Pinpoint the cell where the given text exists, returning its (x, y) midpoint coordinate. 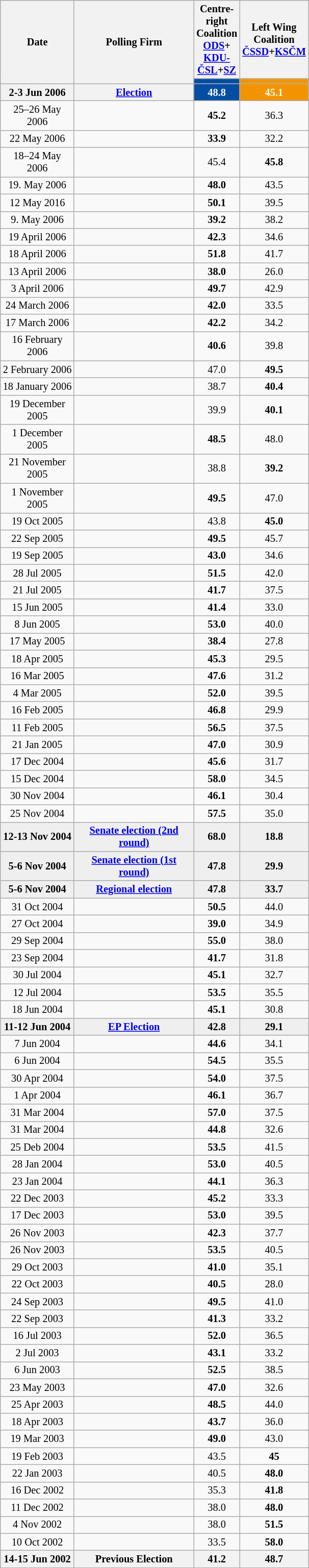
15 Jun 2005 (38, 607)
2 Jul 2003 (38, 1353)
36.7 (274, 1096)
23 May 2003 (38, 1387)
15 Dec 2004 (38, 779)
18 Apr 2003 (38, 1422)
52.5 (217, 1370)
19 Feb 2003 (38, 1456)
19 December 2005 (38, 410)
30 Apr 2004 (38, 1078)
31.7 (274, 762)
2-3 Jun 2006 (38, 92)
Election (134, 92)
45.4 (217, 162)
28 Jul 2005 (38, 573)
26.0 (274, 271)
30 Nov 2004 (38, 796)
4 Nov 2002 (38, 1525)
31.2 (274, 676)
18 Jun 2004 (38, 1010)
19 Mar 2003 (38, 1439)
6 Jun 2004 (38, 1061)
19 Sep 2005 (38, 556)
9. May 2006 (38, 220)
18 April 2006 (38, 254)
41.3 (217, 1318)
21 Jul 2005 (38, 590)
33.7 (274, 889)
11-12 Jun 2004 (38, 1027)
17 March 2006 (38, 323)
43.1 (217, 1353)
3 April 2006 (38, 288)
EP Election (134, 1027)
19 April 2006 (38, 237)
40.1 (274, 410)
30.4 (274, 796)
40.6 (217, 346)
17 May 2005 (38, 641)
22 May 2006 (38, 139)
11 Feb 2005 (38, 728)
43.8 (217, 521)
45.8 (274, 162)
34.5 (274, 779)
44.8 (217, 1130)
31 Oct 2004 (38, 907)
39.8 (274, 346)
Polling Firm (134, 42)
54.0 (217, 1078)
16 February 2006 (38, 346)
16 Jul 2003 (38, 1336)
42.9 (274, 288)
29.5 (274, 659)
2 February 2006 (38, 369)
33.0 (274, 607)
17 Dec 2004 (38, 762)
40.4 (274, 386)
33.3 (274, 1199)
28 Jan 2004 (38, 1164)
22 Sep 2003 (38, 1318)
33.9 (217, 139)
32.2 (274, 139)
37.7 (274, 1233)
19 Oct 2005 (38, 521)
49.0 (217, 1439)
34.1 (274, 1044)
19. May 2006 (38, 185)
24 Sep 2003 (38, 1302)
25 Nov 2004 (38, 813)
47.6 (217, 676)
40.0 (274, 625)
29 Sep 2004 (38, 941)
29.1 (274, 1027)
35.3 (217, 1490)
18.8 (274, 837)
17 Dec 2003 (38, 1215)
Regional election (134, 889)
12 Jul 2004 (38, 992)
38.8 (217, 468)
18 January 2006 (38, 386)
7 Jun 2004 (38, 1044)
25–26 May 2006 (38, 115)
25 Deb 2004 (38, 1147)
45.0 (274, 521)
44.6 (217, 1044)
54.5 (217, 1061)
34.2 (274, 323)
1 Apr 2004 (38, 1096)
Centre-right Coalition ODS+ KDU-ČSL+SZ (217, 39)
10 Oct 2002 (38, 1542)
21 Jan 2005 (38, 744)
51.8 (217, 254)
31.8 (274, 958)
28.0 (274, 1284)
11 Dec 2002 (38, 1508)
38.4 (217, 641)
50.1 (217, 203)
22 Jan 2003 (38, 1473)
45.7 (274, 538)
56.5 (217, 728)
36.0 (274, 1422)
57.0 (217, 1112)
13 April 2006 (38, 271)
43.7 (217, 1422)
34.9 (274, 924)
21 November 2005 (38, 468)
41.2 (217, 1559)
42.8 (217, 1027)
25 Apr 2003 (38, 1405)
39.9 (217, 410)
18 Apr 2005 (38, 659)
16 Dec 2002 (38, 1490)
41.5 (274, 1147)
55.0 (217, 941)
45.6 (217, 762)
68.0 (217, 837)
46.8 (217, 710)
27 Oct 2004 (38, 924)
41.8 (274, 1490)
29 Oct 2003 (38, 1267)
14-15 Jun 2002 (38, 1559)
18–24 May 2006 (38, 162)
32.7 (274, 975)
57.5 (217, 813)
Senate election (1st round) (134, 866)
8 Jun 2005 (38, 625)
24 March 2006 (38, 306)
44.1 (217, 1181)
22 Dec 2003 (38, 1199)
35.1 (274, 1267)
23 Sep 2004 (38, 958)
30.9 (274, 744)
12-13 Nov 2004 (38, 837)
38.5 (274, 1370)
27.8 (274, 641)
36.5 (274, 1336)
45 (274, 1456)
Senate election (2nd round) (134, 837)
48.8 (217, 92)
41.4 (217, 607)
22 Sep 2005 (38, 538)
39.0 (217, 924)
30.8 (274, 1010)
48.7 (274, 1559)
30 Jul 2004 (38, 975)
12 May 2016 (38, 203)
42.2 (217, 323)
23 Jan 2004 (38, 1181)
6 Jun 2003 (38, 1370)
Previous Election (134, 1559)
Date (38, 42)
16 Feb 2005 (38, 710)
1 November 2005 (38, 498)
50.5 (217, 907)
38.2 (274, 220)
1 December 2005 (38, 439)
Left Wing Coalition ČSSD+KSČM (274, 39)
22 Oct 2003 (38, 1284)
49.7 (217, 288)
4 Mar 2005 (38, 693)
35.0 (274, 813)
45.3 (217, 659)
16 Mar 2005 (38, 676)
38.7 (217, 386)
